Find where the given text appears and provide that cell's center as [x, y] coordinate. 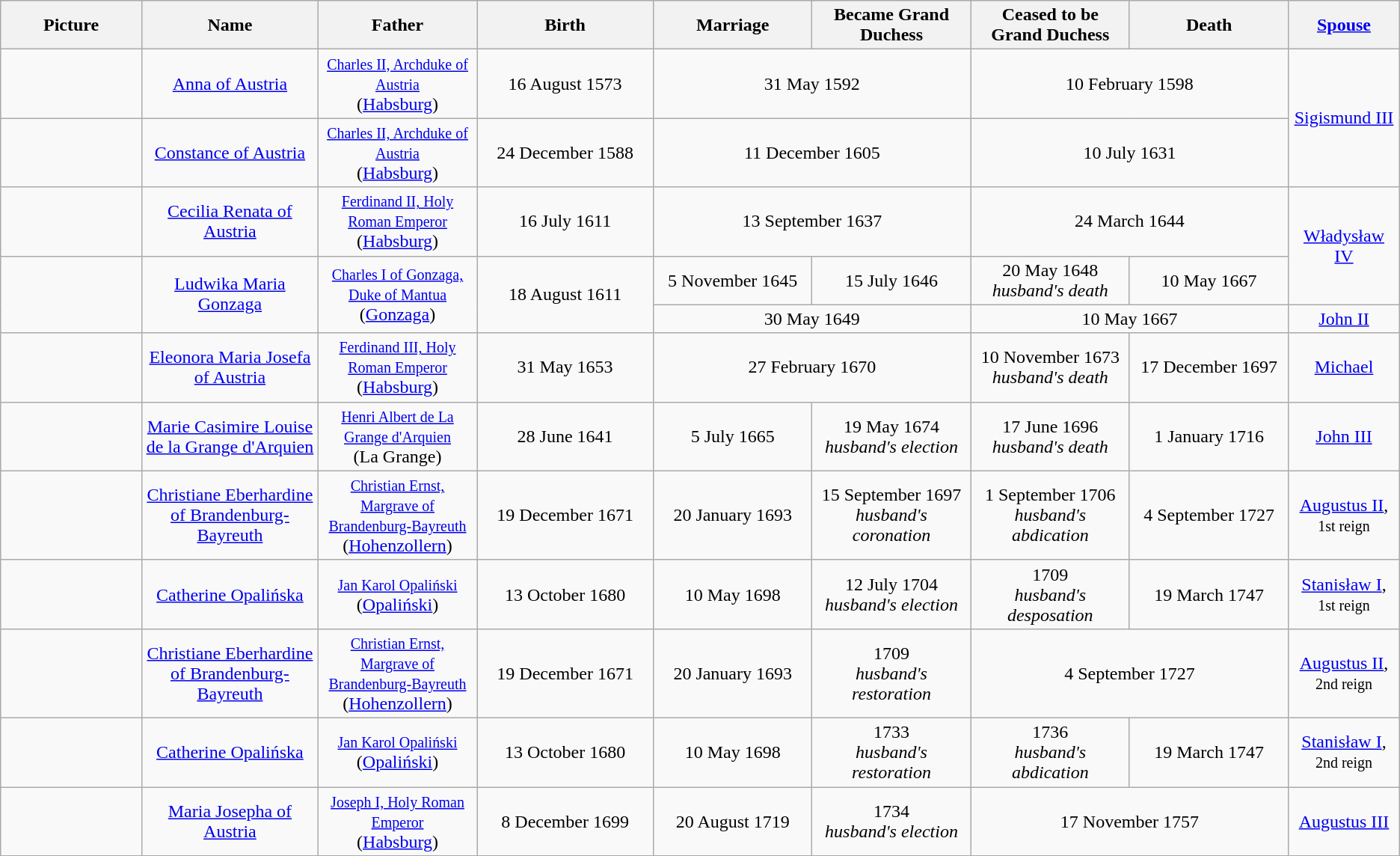
17 June 1696 husband's death [1050, 436]
1736 husband's abdication [1050, 752]
Marie Casimire Louise de la Grange d'Arquien [230, 436]
Constance of Austria [230, 153]
1709 husband's restoration [891, 673]
31 May 1653 [565, 367]
Augustus II, 2nd reign [1344, 673]
Ludwika Maria Gonzaga [230, 295]
Ferdinand II, Holy Roman Emperor(Habsburg) [397, 221]
12 July 1704 husband's election [891, 594]
Father [397, 25]
1 September 1706 husband's abdication [1050, 515]
Name [230, 25]
28 June 1641 [565, 436]
20 May 1648 husband's death [1050, 280]
John III [1344, 436]
8 December 1699 [565, 822]
Stanisław I, 2nd reign [1344, 752]
13 September 1637 [812, 221]
Cecilia Renata of Austria [230, 221]
10 November 1673 husband's death [1050, 367]
11 December 1605 [812, 153]
30 May 1649 [812, 319]
Anna of Austria [230, 84]
Death [1209, 25]
31 May 1592 [812, 84]
Ceased to be Grand Duchess [1050, 25]
Spouse [1344, 25]
Sigismund III [1344, 118]
Charles I of Gonzaga, Duke of Mantua(Gonzaga) [397, 295]
Augustus III [1344, 822]
17 November 1757 [1129, 822]
15 July 1646 [891, 280]
20 August 1719 [733, 822]
Eleonora Maria Josefa of Austria [230, 367]
Augustus II, 1st reign [1344, 515]
Marriage [733, 25]
16 July 1611 [565, 221]
24 March 1644 [1129, 221]
Ferdinand III, Holy Roman Emperor(Habsburg) [397, 367]
5 July 1665 [733, 436]
5 November 1645 [733, 280]
16 August 1573 [565, 84]
1709 husband's desposation [1050, 594]
Henri Albert de La Grange d'Arquien(La Grange) [397, 436]
John II [1344, 319]
Maria Josepha of Austria [230, 822]
17 December 1697 [1209, 367]
Picture [72, 25]
1734 husband's election [891, 822]
27 February 1670 [812, 367]
Joseph I, Holy Roman Emperor(Habsburg) [397, 822]
19 May 1674 husband's election [891, 436]
Stanisław I, 1st reign [1344, 594]
15 September 1697 husband's coronation [891, 515]
Birth [565, 25]
1733 husband's restoration [891, 752]
24 December 1588 [565, 153]
Michael [1344, 367]
Władysław IV [1344, 245]
10 February 1598 [1129, 84]
10 July 1631 [1129, 153]
18 August 1611 [565, 295]
1 January 1716 [1209, 436]
Became Grand Duchess [891, 25]
